Pinpoint the cell where the given text exists, returning its [X, Y] midpoint coordinate. 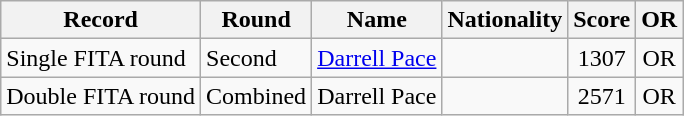
Second [256, 58]
Nationality [505, 20]
Name [377, 20]
Double FITA round [101, 96]
2571 [602, 96]
1307 [602, 58]
Combined [256, 96]
Score [602, 20]
Round [256, 20]
Record [101, 20]
Single FITA round [101, 58]
